Scan for the cell matching the given text and deliver its [X, Y] coordinate at center. 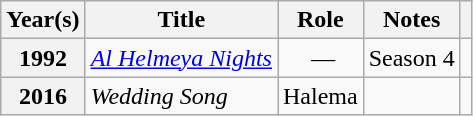
— [321, 58]
Title [181, 20]
Role [321, 20]
Season 4 [412, 58]
Year(s) [43, 20]
2016 [43, 96]
Al Helmeya Nights [181, 58]
Notes [412, 20]
Wedding Song [181, 96]
Halema [321, 96]
1992 [43, 58]
